Determine the [X, Y] coordinate at the center of the cell enclosing the given text.  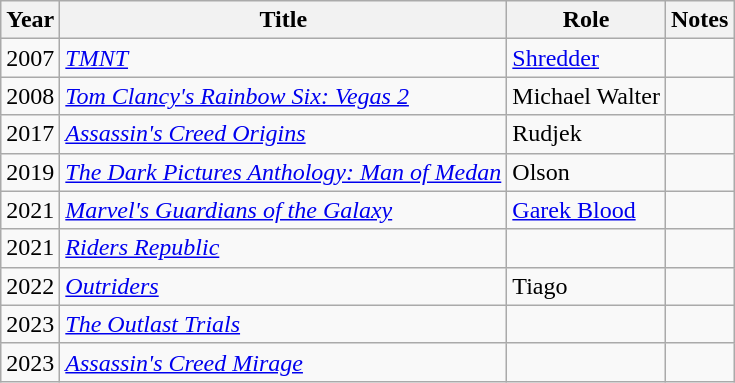
Notes [699, 20]
2007 [30, 58]
TMNT [284, 58]
Title [284, 20]
Rudjek [586, 134]
2017 [30, 134]
Riders Republic [284, 248]
Shredder [586, 58]
2022 [30, 286]
Year [30, 20]
Garek Blood [586, 210]
2008 [30, 96]
Tom Clancy's Rainbow Six: Vegas 2 [284, 96]
Marvel's Guardians of the Galaxy [284, 210]
2019 [30, 172]
Role [586, 20]
The Dark Pictures Anthology: Man of Medan [284, 172]
Tiago [586, 286]
Michael Walter [586, 96]
Assassin's Creed Origins [284, 134]
Olson [586, 172]
The Outlast Trials [284, 324]
Outriders [284, 286]
Assassin's Creed Mirage [284, 362]
